Locate the cell with the specified text and output its (x, y) center coordinate. 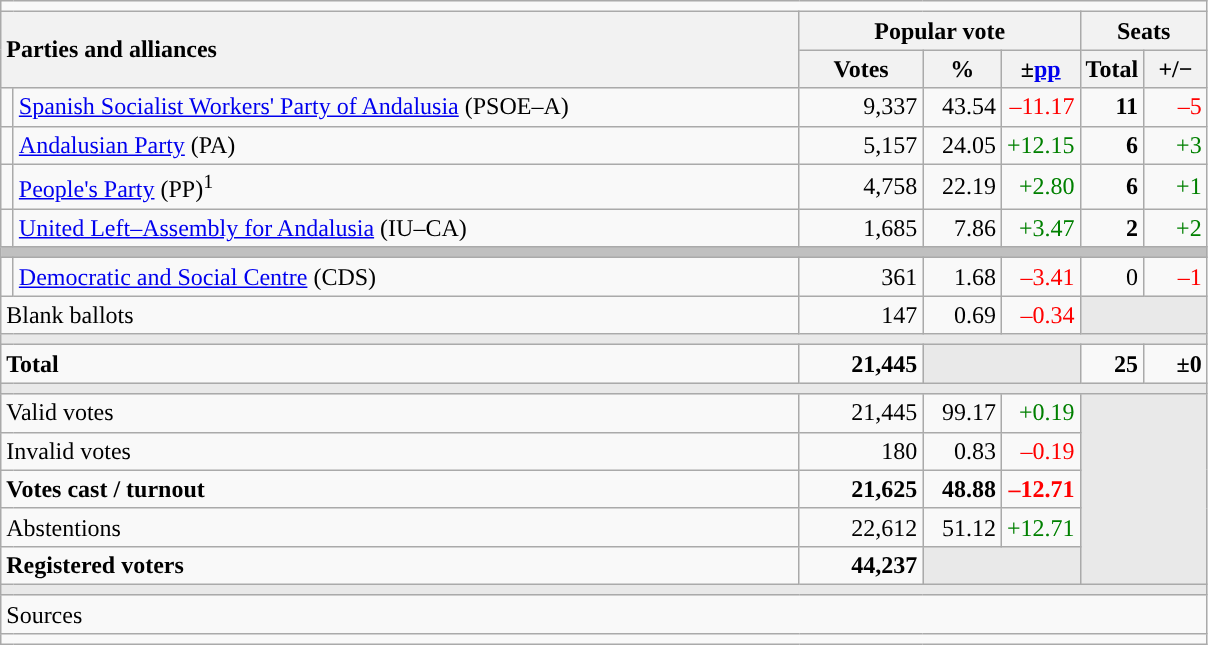
22,612 (861, 527)
+12.15 (1040, 145)
51.12 (962, 527)
361 (861, 277)
+12.71 (1040, 527)
147 (861, 315)
Sources (604, 614)
% (962, 69)
Abstentions (400, 527)
1.68 (962, 277)
0.69 (962, 315)
–0.34 (1040, 315)
24.05 (962, 145)
+2 (1176, 228)
+1 (1176, 186)
–11.17 (1040, 107)
1,685 (861, 228)
Votes cast / turnout (400, 489)
±0 (1176, 364)
43.54 (962, 107)
44,237 (861, 565)
99.17 (962, 413)
–12.71 (1040, 489)
5,157 (861, 145)
180 (861, 451)
+/− (1176, 69)
+2.80 (1040, 186)
7.86 (962, 228)
People's Party (PP)1 (406, 186)
–0.19 (1040, 451)
Popular vote (940, 31)
Votes (861, 69)
11 (1112, 107)
+3 (1176, 145)
Spanish Socialist Workers' Party of Andalusia (PSOE–A) (406, 107)
Andalusian Party (PA) (406, 145)
22.19 (962, 186)
–5 (1176, 107)
0.83 (962, 451)
–1 (1176, 277)
Blank ballots (400, 315)
–3.41 (1040, 277)
2 (1112, 228)
9,337 (861, 107)
Seats (1144, 31)
Parties and alliances (400, 50)
±pp (1040, 69)
Valid votes (400, 413)
0 (1112, 277)
48.88 (962, 489)
United Left–Assembly for Andalusia (IU–CA) (406, 228)
Registered voters (400, 565)
25 (1112, 364)
21,625 (861, 489)
4,758 (861, 186)
+3.47 (1040, 228)
Invalid votes (400, 451)
+0.19 (1040, 413)
Democratic and Social Centre (CDS) (406, 277)
